Detect which cell encompasses the target text, then output its [x, y] center coordinate. 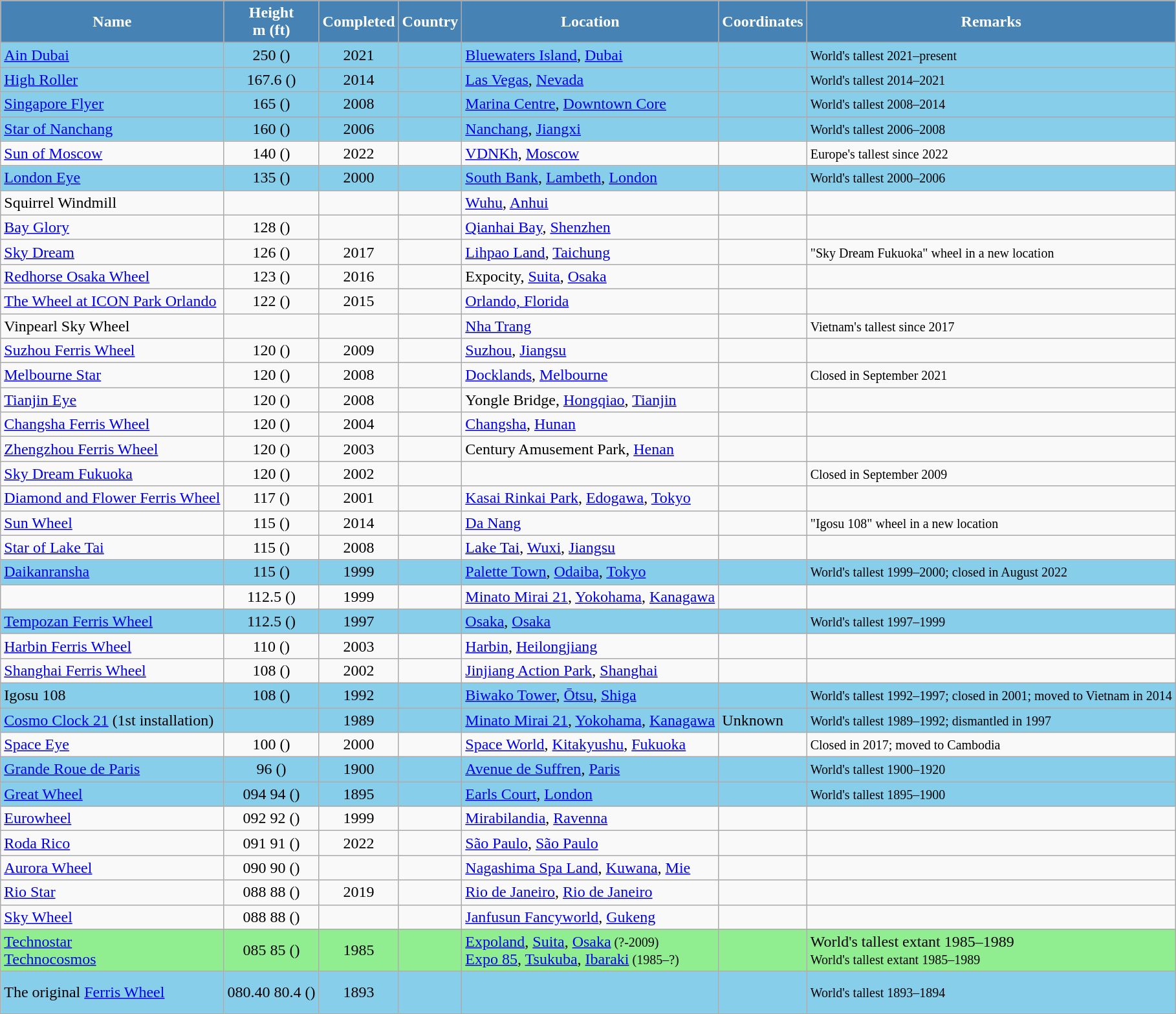
World's tallest 1992–1997; closed in 2001; moved to Vietnam in 2014 [991, 695]
Unknown [763, 720]
110 () [272, 646]
Grande Roue de Paris [113, 769]
World's tallest 2014–2021 [991, 80]
Suzhou, Jiangsu [590, 351]
135 () [272, 178]
VDNKh, Moscow [590, 153]
2004 [358, 424]
117 () [272, 498]
1893 [358, 993]
World's tallest 1997–1999 [991, 621]
1997 [358, 621]
2009 [358, 351]
TechnostarTechnocosmos [113, 950]
Biwako Tower, Ōtsu, Shiga [590, 695]
Qianhai Bay, Shenzhen [590, 227]
2015 [358, 301]
World's tallest 1999–2000; closed in August 2022 [991, 572]
Vinpearl Sky Wheel [113, 325]
Zhengzhou Ferris Wheel [113, 449]
Space World, Kitakyushu, Fukuoka [590, 745]
Yongle Bridge, Hongqiao, Tianjin [590, 400]
Nha Trang [590, 325]
"Igosu 108" wheel in a new location [991, 523]
São Paulo, São Paulo [590, 843]
160 () [272, 129]
1992 [358, 695]
Tempozan Ferris Wheel [113, 621]
Lake Tai, Wuxi, Jiangsu [590, 547]
World's tallest 1895–1900 [991, 794]
Orlando, Florida [590, 301]
167.6 () [272, 80]
Janfusun Fancyworld, Gukeng [590, 917]
World's tallest 1989–1992; dismantled in 1997 [991, 720]
World's tallest 1900–1920 [991, 769]
Location [590, 22]
Star of Nanchang [113, 129]
Wuhu, Anhui [590, 203]
Century Amusement Park, Henan [590, 449]
Changsha, Hunan [590, 424]
Ain Dubai [113, 55]
126 () [272, 252]
Palette Town, Odaiba, Tokyo [590, 572]
100 () [272, 745]
Nanchang, Jiangxi [590, 129]
The original Ferris Wheel [113, 993]
2016 [358, 276]
Bluewaters Island, Dubai [590, 55]
Europe's tallest since 2022 [991, 153]
1985 [358, 950]
2006 [358, 129]
Closed in September 2021 [991, 375]
Expocity, Suita, Osaka [590, 276]
World's tallest extant 1985–1989World's tallest extant 1985–1989 [991, 950]
Great Wheel [113, 794]
090 90 () [272, 868]
96 () [272, 769]
Suzhou Ferris Wheel [113, 351]
Diamond and Flower Ferris Wheel [113, 498]
World's tallest 2021–present [991, 55]
Earls Court, London [590, 794]
Squirrel Windmill [113, 203]
2001 [358, 498]
The Wheel at ICON Park Orlando [113, 301]
Redhorse Osaka Wheel [113, 276]
Closed in 2017; moved to Cambodia [991, 745]
250 () [272, 55]
Aurora Wheel [113, 868]
Avenue de Suffren, Paris [590, 769]
Daikanransha [113, 572]
Eurowheel [113, 819]
Remarks [991, 22]
092 92 () [272, 819]
Singapore Flyer [113, 104]
South Bank, Lambeth, London [590, 178]
2021 [358, 55]
"Sky Dream Fukuoka" wheel in a new location [991, 252]
123 () [272, 276]
165 () [272, 104]
High Roller [113, 80]
Space Eye [113, 745]
Sky Dream Fukuoka [113, 474]
World's tallest 1893–1894 [991, 993]
World's tallest 2008–2014 [991, 104]
Osaka, Osaka [590, 621]
Rio de Janeiro, Rio de Janeiro [590, 892]
Star of Lake Tai [113, 547]
Changsha Ferris Wheel [113, 424]
2017 [358, 252]
Melbourne Star [113, 375]
091 91 () [272, 843]
128 () [272, 227]
094 94 () [272, 794]
Sun Wheel [113, 523]
Heightm (ft) [272, 22]
Da Nang [590, 523]
Igosu 108 [113, 695]
Country [430, 22]
Marina Centre, Downtown Core [590, 104]
085 85 () [272, 950]
World's tallest 2006–2008 [991, 129]
Coordinates [763, 22]
Sky Wheel [113, 917]
Docklands, Melbourne [590, 375]
World's tallest 2000–2006 [991, 178]
Sky Dream [113, 252]
Harbin Ferris Wheel [113, 646]
Las Vegas, Nevada [590, 80]
1900 [358, 769]
Rio Star [113, 892]
Mirabilandia, Ravenna [590, 819]
Kasai Rinkai Park, Edogawa, Tokyo [590, 498]
Tianjin Eye [113, 400]
Closed in September 2009 [991, 474]
2019 [358, 892]
Nagashima Spa Land, Kuwana, Mie [590, 868]
Harbin, Heilongjiang [590, 646]
Vietnam's tallest since 2017 [991, 325]
140 () [272, 153]
122 () [272, 301]
080.40 80.4 () [272, 993]
Name [113, 22]
Completed [358, 22]
1989 [358, 720]
Sun of Moscow [113, 153]
Lihpao Land, Taichung [590, 252]
Jinjiang Action Park, Shanghai [590, 670]
Roda Rico [113, 843]
Bay Glory [113, 227]
1895 [358, 794]
Expoland, Suita, Osaka (?-2009)Expo 85, Tsukuba, Ibaraki (1985–?) [590, 950]
Shanghai Ferris Wheel [113, 670]
London Eye [113, 178]
Cosmo Clock 21 (1st installation) [113, 720]
